Identify which cell holds the provided text, then report its [X, Y] central coordinate. 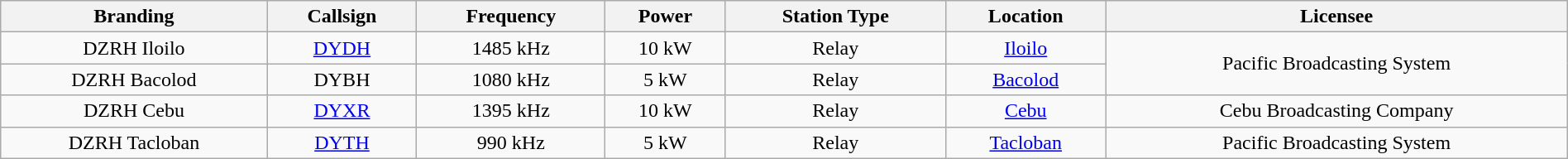
Power [665, 17]
Callsign [342, 17]
Branding [134, 17]
1485 kHz [511, 48]
DYXR [342, 111]
DZRH Iloilo [134, 48]
DZRH Bacolod [134, 79]
1395 kHz [511, 111]
Bacolod [1025, 79]
Tacloban [1025, 142]
1080 kHz [511, 79]
Frequency [511, 17]
DYDH [342, 48]
DZRH Tacloban [134, 142]
DZRH Cebu [134, 111]
Licensee [1336, 17]
Cebu [1025, 111]
Station Type [835, 17]
DYTH [342, 142]
DYBH [342, 79]
990 kHz [511, 142]
Cebu Broadcasting Company [1336, 111]
Location [1025, 17]
Iloilo [1025, 48]
